Find where the given text appears and provide that cell's center as [X, Y] coordinate. 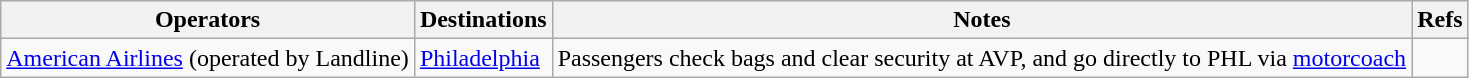
Operators [208, 20]
Philadelphia [483, 58]
Destinations [483, 20]
Notes [982, 20]
Refs [1440, 20]
Passengers check bags and clear security at AVP, and go directly to PHL via motorcoach [982, 58]
American Airlines (operated by Landline) [208, 58]
